Capture the cell that displays the provided text and extract its (X, Y) central coordinate. 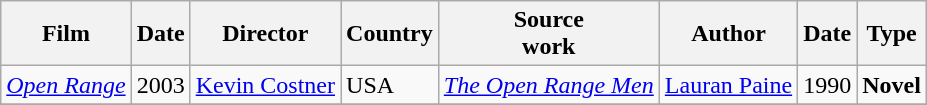
2003 (160, 85)
Novel (892, 85)
Country (390, 34)
The Open Range Men (548, 85)
Director (265, 34)
Film (66, 34)
Author (728, 34)
Sourcework (548, 34)
Lauran Paine (728, 85)
Type (892, 34)
Open Range (66, 85)
1990 (828, 85)
Kevin Costner (265, 85)
USA (390, 85)
